Pinpoint the cell where the given text exists, returning its (X, Y) midpoint coordinate. 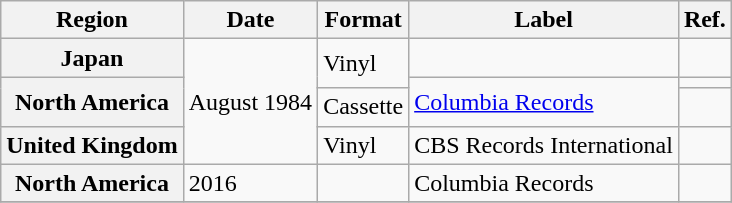
Label (544, 20)
August 1984 (250, 102)
United Kingdom (92, 145)
CBS Records International (544, 145)
Japan (92, 58)
Ref. (704, 20)
Format (364, 20)
Region (92, 20)
Date (250, 20)
Cassette (364, 107)
2016 (250, 183)
